Provide the (X, Y) coordinate of the cell's center where the given text is located.  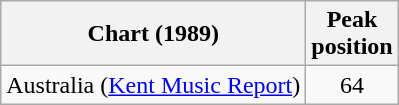
64 (352, 85)
Chart (1989) (154, 34)
Peakposition (352, 34)
Australia (Kent Music Report) (154, 85)
